Locate the cell with the specified text and output its [X, Y] center coordinate. 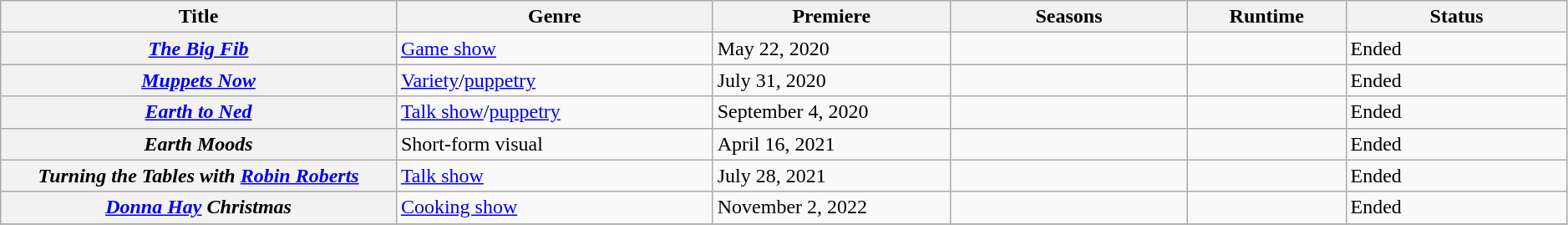
Status [1457, 17]
April 16, 2021 [831, 144]
Cooking show [555, 207]
September 4, 2020 [831, 112]
Game show [555, 49]
Short-form visual [555, 144]
Seasons [1068, 17]
Turning the Tables with Robin Roberts [199, 176]
Variety/puppetry [555, 80]
Muppets Now [199, 80]
May 22, 2020 [831, 49]
November 2, 2022 [831, 207]
July 28, 2021 [831, 176]
Genre [555, 17]
Earth Moods [199, 144]
Donna Hay Christmas [199, 207]
July 31, 2020 [831, 80]
Title [199, 17]
Runtime [1266, 17]
The Big Fib [199, 49]
Premiere [831, 17]
Talk show [555, 176]
Earth to Ned [199, 112]
Talk show/puppetry [555, 112]
